Pinpoint the cell where the given text exists, returning its (X, Y) midpoint coordinate. 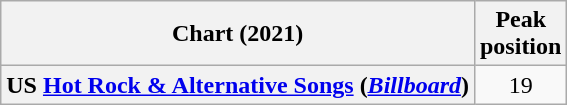
Chart (2021) (238, 34)
Peakposition (520, 34)
19 (520, 85)
US Hot Rock & Alternative Songs (Billboard) (238, 85)
